Identify which cell holds the provided text, then report its [x, y] central coordinate. 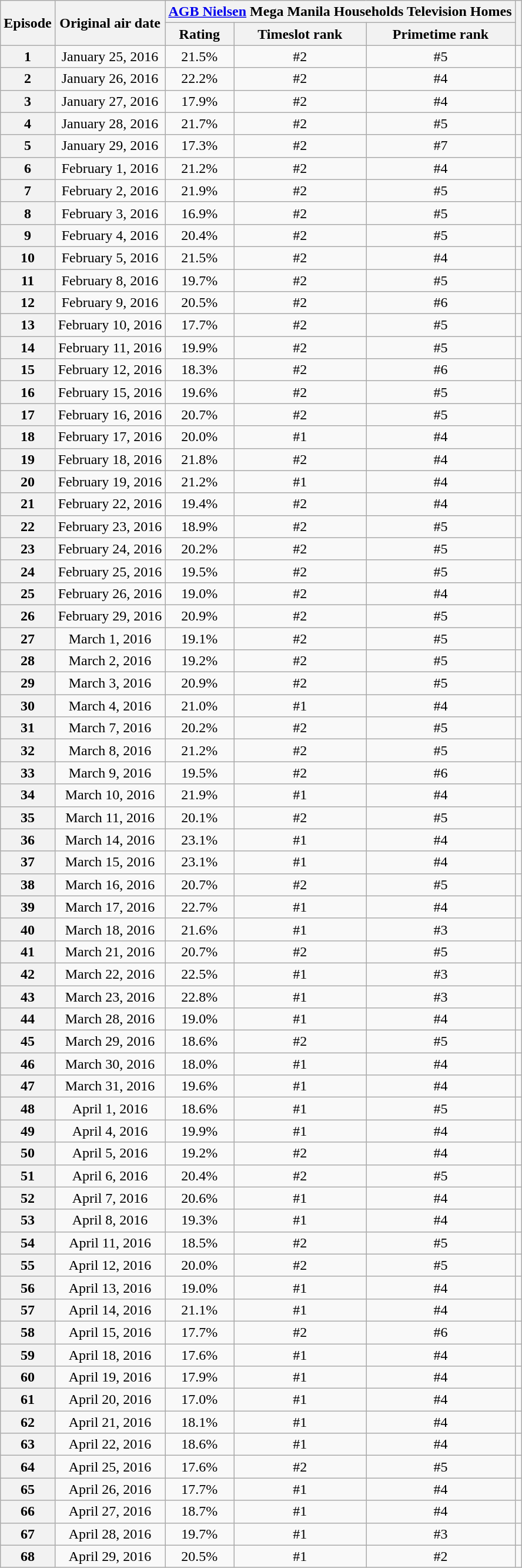
51 [28, 1176]
February 17, 2016 [110, 437]
18.5% [200, 1243]
18.9% [200, 526]
February 18, 2016 [110, 459]
March 22, 2016 [110, 974]
19.1% [200, 638]
March 4, 2016 [110, 706]
40 [28, 929]
8 [28, 213]
60 [28, 1377]
19 [28, 459]
1 [28, 56]
February 9, 2016 [110, 303]
AGB Nielsen Mega Manila Households Television Homes [340, 12]
30 [28, 706]
45 [28, 1042]
21.7% [200, 124]
April 15, 2016 [110, 1332]
April 25, 2016 [110, 1467]
31 [28, 728]
43 [28, 997]
March 23, 2016 [110, 997]
February 26, 2016 [110, 593]
March 30, 2016 [110, 1064]
32 [28, 750]
64 [28, 1467]
7 [28, 191]
February 8, 2016 [110, 281]
Episode [28, 23]
16 [28, 392]
20.6% [200, 1198]
19.3% [200, 1220]
41 [28, 952]
18.3% [200, 370]
February 23, 2016 [110, 526]
February 29, 2016 [110, 616]
March 10, 2016 [110, 795]
March 2, 2016 [110, 661]
April 13, 2016 [110, 1287]
57 [28, 1310]
April 7, 2016 [110, 1198]
21.8% [200, 459]
13 [28, 325]
18 [28, 437]
February 24, 2016 [110, 549]
63 [28, 1444]
18.7% [200, 1512]
38 [28, 885]
March 17, 2016 [110, 907]
16.9% [200, 213]
28 [28, 661]
22.2% [200, 79]
February 22, 2016 [110, 504]
23 [28, 549]
April 21, 2016 [110, 1422]
29 [28, 683]
54 [28, 1243]
March 15, 2016 [110, 862]
January 26, 2016 [110, 79]
67 [28, 1534]
2 [28, 79]
March 9, 2016 [110, 773]
March 14, 2016 [110, 840]
52 [28, 1198]
4 [28, 124]
21.1% [200, 1310]
22 [28, 526]
February 16, 2016 [110, 415]
February 15, 2016 [110, 392]
February 25, 2016 [110, 571]
59 [28, 1355]
March 21, 2016 [110, 952]
14 [28, 348]
Primetime rank [441, 34]
March 3, 2016 [110, 683]
53 [28, 1220]
56 [28, 1287]
65 [28, 1489]
March 29, 2016 [110, 1042]
April 5, 2016 [110, 1153]
22.5% [200, 974]
#7 [441, 146]
February 4, 2016 [110, 235]
6 [28, 168]
18.0% [200, 1064]
37 [28, 862]
3 [28, 101]
March 28, 2016 [110, 1019]
25 [28, 593]
March 7, 2016 [110, 728]
February 3, 2016 [110, 213]
April 14, 2016 [110, 1310]
April 27, 2016 [110, 1512]
March 11, 2016 [110, 818]
February 2, 2016 [110, 191]
February 10, 2016 [110, 325]
17.0% [200, 1400]
Timeslot rank [300, 34]
12 [28, 303]
27 [28, 638]
April 20, 2016 [110, 1400]
April 29, 2016 [110, 1556]
46 [28, 1064]
April 11, 2016 [110, 1243]
24 [28, 571]
April 26, 2016 [110, 1489]
58 [28, 1332]
49 [28, 1131]
22.7% [200, 907]
March 31, 2016 [110, 1086]
January 28, 2016 [110, 124]
36 [28, 840]
March 1, 2016 [110, 638]
5 [28, 146]
20.1% [200, 818]
February 1, 2016 [110, 168]
January 29, 2016 [110, 146]
February 5, 2016 [110, 258]
18.1% [200, 1422]
January 27, 2016 [110, 101]
47 [28, 1086]
January 25, 2016 [110, 56]
26 [28, 616]
21.0% [200, 706]
11 [28, 281]
68 [28, 1556]
April 28, 2016 [110, 1534]
9 [28, 235]
April 22, 2016 [110, 1444]
April 1, 2016 [110, 1109]
21 [28, 504]
48 [28, 1109]
April 12, 2016 [110, 1265]
22.8% [200, 997]
April 4, 2016 [110, 1131]
20 [28, 482]
19.4% [200, 504]
62 [28, 1422]
39 [28, 907]
April 8, 2016 [110, 1220]
35 [28, 818]
55 [28, 1265]
34 [28, 795]
61 [28, 1400]
10 [28, 258]
April 6, 2016 [110, 1176]
April 18, 2016 [110, 1355]
33 [28, 773]
17.3% [200, 146]
50 [28, 1153]
March 16, 2016 [110, 885]
February 19, 2016 [110, 482]
66 [28, 1512]
Rating [200, 34]
April 19, 2016 [110, 1377]
March 18, 2016 [110, 929]
February 11, 2016 [110, 348]
15 [28, 370]
February 12, 2016 [110, 370]
Original air date [110, 23]
17 [28, 415]
21.6% [200, 929]
42 [28, 974]
March 8, 2016 [110, 750]
44 [28, 1019]
